Find where the given text appears and provide that cell's center as (x, y) coordinate. 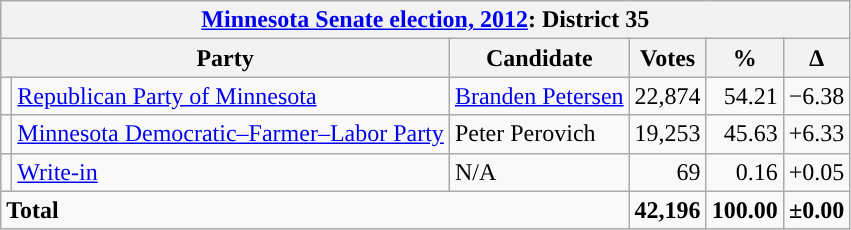
22,874 (668, 96)
Write-in (231, 172)
Peter Perovich (539, 134)
54.21 (744, 96)
N/A (539, 172)
45.63 (744, 134)
19,253 (668, 134)
+6.33 (816, 134)
Minnesota Democratic–Farmer–Labor Party (231, 134)
+0.05 (816, 172)
±0.00 (816, 210)
Total (315, 210)
Party (226, 58)
Candidate (539, 58)
−6.38 (816, 96)
Branden Petersen (539, 96)
100.00 (744, 210)
69 (668, 172)
∆ (816, 58)
0.16 (744, 172)
% (744, 58)
Minnesota Senate election, 2012: District 35 (426, 20)
Republican Party of Minnesota (231, 96)
42,196 (668, 210)
Votes (668, 58)
